Extract the (X, Y) coordinate from the center of the cell holding the provided text.  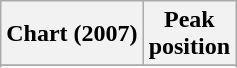
Chart (2007) (72, 34)
Peakposition (189, 34)
